Detect which cell encompasses the target text, then output its (X, Y) center coordinate. 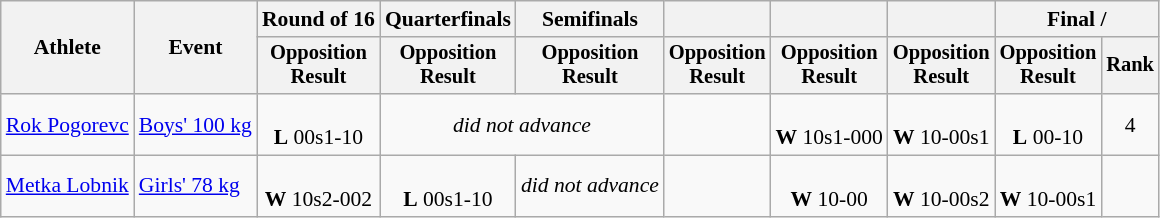
W 10s2-002 (318, 186)
W 10-00 (828, 186)
Rank (1130, 66)
Event (196, 48)
Quarterfinals (448, 19)
Girls' 78 kg (196, 186)
Final / (1077, 19)
Rok Pogorevc (68, 124)
L 00-10 (1048, 124)
4 (1130, 124)
Metka Lobnik (68, 186)
W 10s1-000 (828, 124)
Round of 16 (318, 19)
Semifinals (590, 19)
W 10-00s2 (942, 186)
Boys' 100 kg (196, 124)
Athlete (68, 48)
